Scan for the cell matching the given text and deliver its [x, y] coordinate at center. 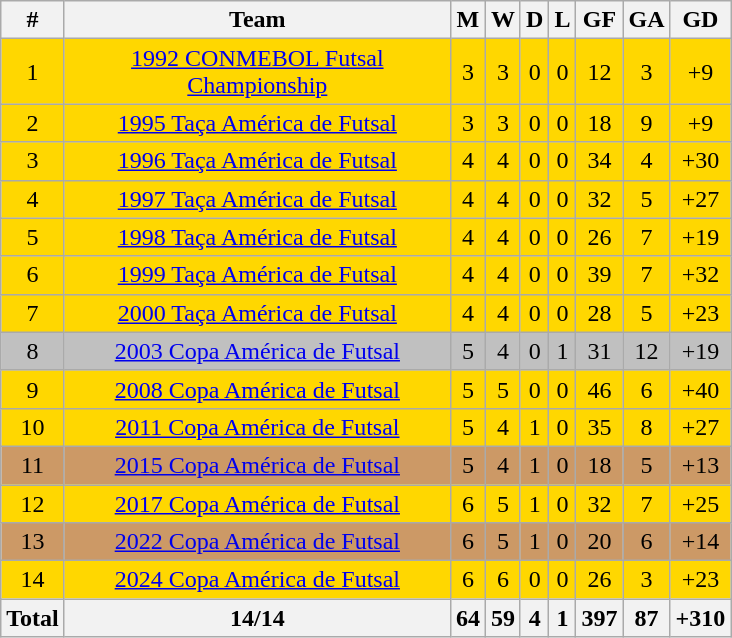
D [534, 20]
+40 [700, 389]
397 [600, 618]
35 [600, 427]
10 [33, 427]
+32 [700, 275]
59 [502, 618]
2015 Copa América de Futsal [257, 465]
14/14 [257, 618]
Total [33, 618]
+30 [700, 161]
31 [600, 351]
13 [33, 542]
20 [600, 542]
W [502, 20]
2008 Copa América de Futsal [257, 389]
1996 Taça América de Futsal [257, 161]
1995 Taça América de Futsal [257, 123]
64 [468, 618]
2022 Copa América de Futsal [257, 542]
GF [600, 20]
1997 Taça América de Futsal [257, 199]
1998 Taça América de Futsal [257, 237]
11 [33, 465]
+14 [700, 542]
34 [600, 161]
+25 [700, 503]
14 [33, 580]
2003 Copa América de Futsal [257, 351]
46 [600, 389]
2011 Copa América de Futsal [257, 427]
1999 Taça América de Futsal [257, 275]
2 [33, 123]
GA [646, 20]
2017 Copa América de Futsal [257, 503]
M [468, 20]
L [562, 20]
Team [257, 20]
2000 Taça América de Futsal [257, 313]
# [33, 20]
+310 [700, 618]
2024 Copa América de Futsal [257, 580]
GD [700, 20]
39 [600, 275]
87 [646, 618]
28 [600, 313]
+13 [700, 465]
1992 CONMEBOL Futsal Championship [257, 72]
